Pinpoint the cell where the given text exists, returning its [X, Y] midpoint coordinate. 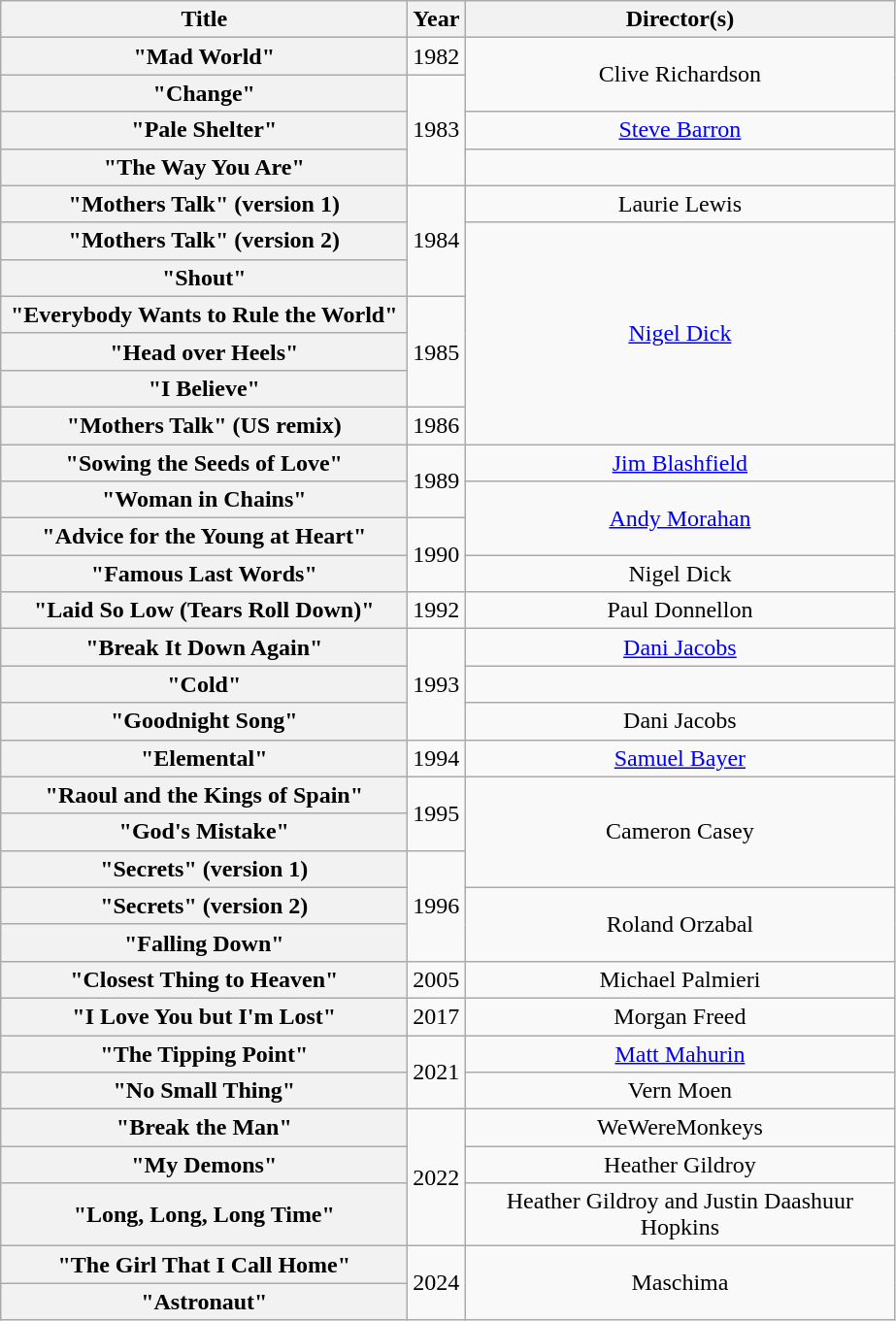
Vern Moen [680, 1091]
Director(s) [680, 19]
"Long, Long, Long Time" [204, 1215]
"Everybody Wants to Rule the World" [204, 314]
Roland Orzabal [680, 924]
"Cold" [204, 684]
"Elemental" [204, 758]
"Advice for the Young at Heart" [204, 537]
1982 [437, 56]
Matt Mahurin [680, 1053]
1985 [437, 351]
"Goodnight Song" [204, 721]
1986 [437, 425]
WeWereMonkeys [680, 1128]
2021 [437, 1072]
Paul Donnellon [680, 611]
"God's Mistake" [204, 832]
"Mothers Talk" (version 2) [204, 241]
1993 [437, 684]
"Famous Last Words" [204, 574]
1984 [437, 241]
Jim Blashfield [680, 463]
1990 [437, 555]
Cameron Casey [680, 832]
"Laid So Low (Tears Roll Down)" [204, 611]
Laurie Lewis [680, 204]
Clive Richardson [680, 75]
"The Way You Are" [204, 167]
1983 [437, 130]
"The Tipping Point" [204, 1053]
"The Girl That I Call Home" [204, 1265]
1989 [437, 481]
"Head over Heels" [204, 351]
Steve Barron [680, 130]
"Secrets" (version 2) [204, 906]
"Woman in Chains" [204, 500]
1994 [437, 758]
2017 [437, 1016]
"Secrets" (version 1) [204, 869]
1992 [437, 611]
2022 [437, 1178]
Year [437, 19]
"Change" [204, 93]
Title [204, 19]
"Falling Down" [204, 942]
1995 [437, 813]
"I Believe" [204, 388]
"Closest Thing to Heaven" [204, 979]
"Shout" [204, 278]
"My Demons" [204, 1165]
"Astronaut" [204, 1302]
"Raoul and the Kings of Spain" [204, 795]
Heather Gildroy and Justin Daashuur Hopkins [680, 1215]
"Break It Down Again" [204, 647]
Heather Gildroy [680, 1165]
"No Small Thing" [204, 1091]
1996 [437, 906]
2024 [437, 1283]
Maschima [680, 1283]
Samuel Bayer [680, 758]
"Mothers Talk" (version 1) [204, 204]
2005 [437, 979]
Andy Morahan [680, 518]
"Sowing the Seeds of Love" [204, 463]
"I Love You but I'm Lost" [204, 1016]
"Mothers Talk" (US remix) [204, 425]
Morgan Freed [680, 1016]
"Pale Shelter" [204, 130]
"Mad World" [204, 56]
"Break the Man" [204, 1128]
Michael Palmieri [680, 979]
